Extract the [X, Y] coordinate from the center of the cell holding the provided text.  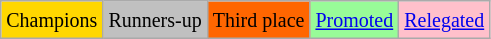
Promoted [354, 20]
Third place [258, 20]
Runners-up [155, 20]
Relegated [444, 20]
Champions [52, 20]
